Determine the (x, y) coordinate at the center of the cell enclosing the given text.  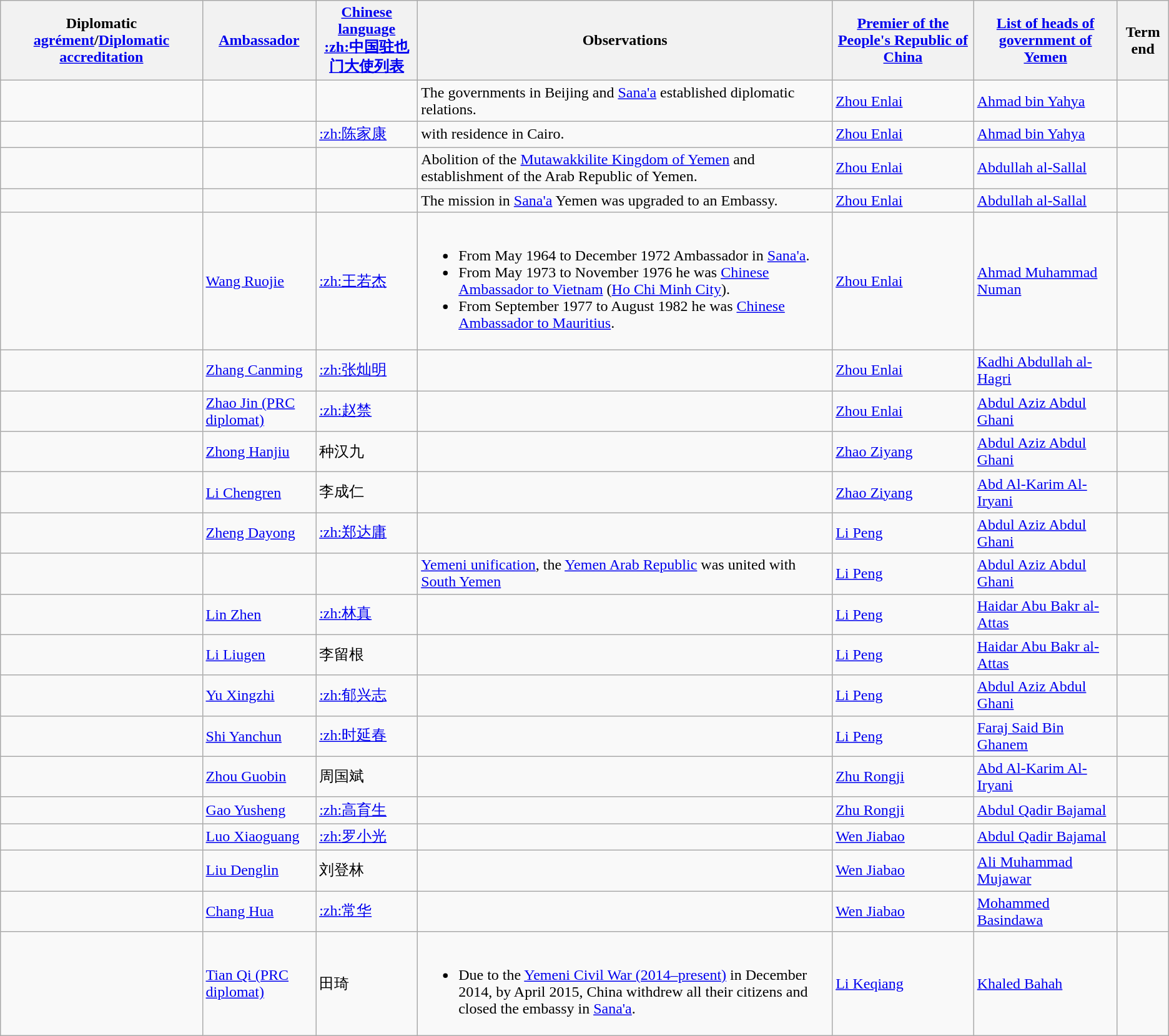
:zh:王若杰 (367, 281)
Observations (625, 41)
The mission in Sana'a Yemen was upgraded to an Embassy. (625, 200)
Premier of the People's Republic of China (903, 41)
:zh:时延春 (367, 736)
:zh:罗小光 (367, 837)
种汉九 (367, 452)
Faraj Said Bin Ghanem (1045, 736)
Li Liugen (259, 654)
田琦 (367, 984)
刘登林 (367, 871)
:zh:常华 (367, 910)
周国斌 (367, 777)
Liu Denglin (259, 871)
The governments in Beijing and Sana'a established diplomatic relations. (625, 101)
Zhong Hanjiu (259, 452)
:zh:张灿明 (367, 371)
Tian Qi (PRC diplomat) (259, 984)
:zh:郁兴志 (367, 696)
List of heads of government of Yemen (1045, 41)
:zh:赵禁 (367, 411)
Wang Ruojie (259, 281)
:zh:林真 (367, 614)
Ahmad Muhammad Numan (1045, 281)
Khaled Bahah (1045, 984)
Li Keqiang (903, 984)
李留根 (367, 654)
Zheng Dayong (259, 533)
李成仁 (367, 492)
Zhao Jin (PRC diplomat) (259, 411)
:zh:高育生 (367, 811)
:zh:郑达庸 (367, 533)
with residence in Cairo. (625, 135)
Yu Xingzhi (259, 696)
Chinese language:zh:中国驻也门大使列表 (367, 41)
Due to the Yemeni Civil War (2014–present) in December 2014, by April 2015, China withdrew all their citizens and closed the embassy in Sana'a. (625, 984)
Mohammed Basindawa (1045, 910)
Lin Zhen (259, 614)
Shi Yanchun (259, 736)
Term end (1143, 41)
Gao Yusheng (259, 811)
Zhou Guobin (259, 777)
Ali Muhammad Mujawar (1045, 871)
Abolition of the Mutawakkilite Kingdom of Yemen and establishment of the Arab Republic of Yemen. (625, 167)
Yemeni unification, the Yemen Arab Republic was united with South Yemen (625, 573)
Chang Hua (259, 910)
Kadhi Abdullah al-Hagri (1045, 371)
Ambassador (259, 41)
Luo Xiaoguang (259, 837)
Zhang Canming (259, 371)
:zh:陈家康 (367, 135)
Li Chengren (259, 492)
Diplomatic agrément/Diplomatic accreditation (101, 41)
